Pinpoint the cell where the given text exists, returning its [x, y] midpoint coordinate. 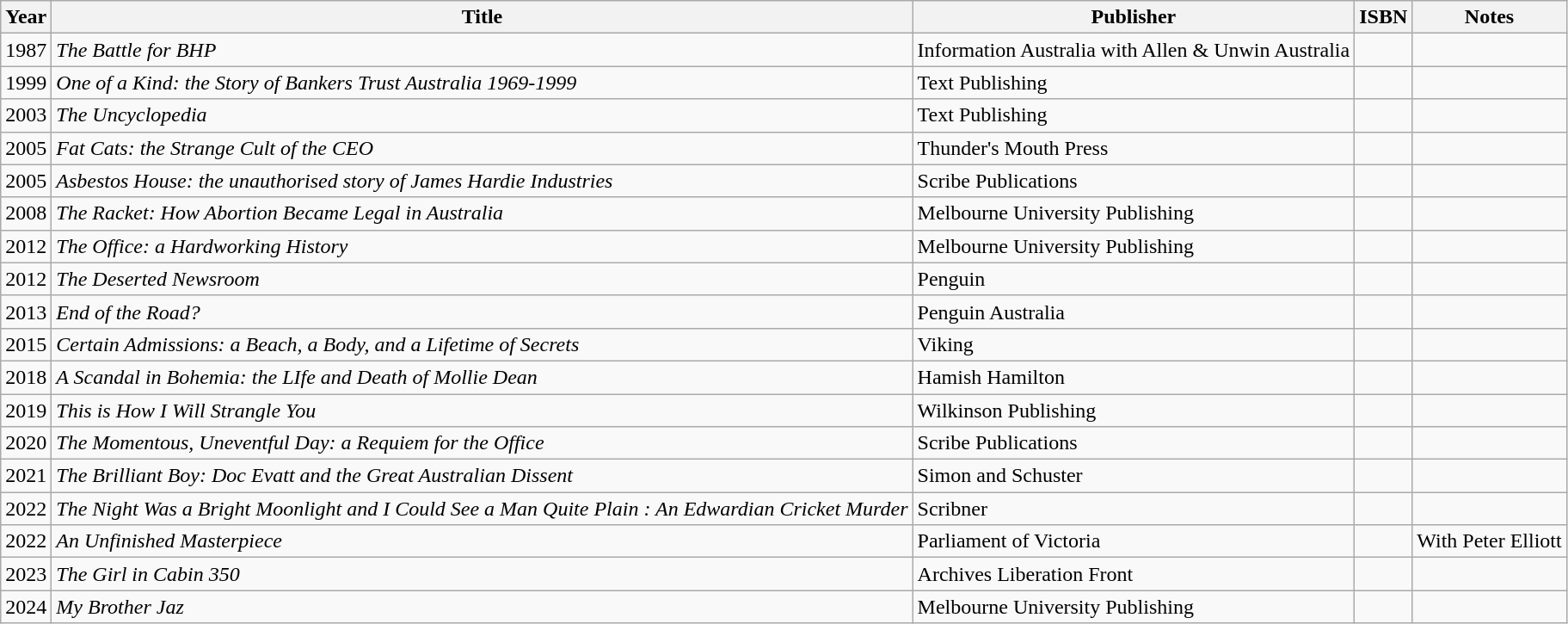
The Momentous, Uneventful Day: a Requiem for the Office [482, 443]
2003 [26, 115]
One of a Kind: the Story of Bankers Trust Australia 1969-1999 [482, 83]
The Deserted Newsroom [482, 279]
The Office: a Hardworking History [482, 246]
The Racket: How Abortion Became Legal in Australia [482, 213]
Year [26, 17]
Wilkinson Publishing [1134, 411]
2015 [26, 344]
Parliament of Victoria [1134, 541]
A Scandal in Bohemia: the LIfe and Death of Mollie Dean [482, 377]
2024 [26, 607]
Information Australia with Allen & Unwin Australia [1134, 50]
End of the Road? [482, 312]
Viking [1134, 344]
Certain Admissions: a Beach, a Body, and a Lifetime of Secrets [482, 344]
Publisher [1134, 17]
2019 [26, 411]
This is How I Will Strangle You [482, 411]
With Peter Elliott [1490, 541]
Penguin [1134, 279]
The Battle for BHP [482, 50]
2023 [26, 574]
Hamish Hamilton [1134, 377]
2008 [26, 213]
2020 [26, 443]
Archives Liberation Front [1134, 574]
The Uncyclopedia [482, 115]
Fat Cats: the Strange Cult of the CEO [482, 148]
Title [482, 17]
The Night Was a Bright Moonlight and I Could See a Man Quite Plain : An Edwardian Cricket Murder [482, 509]
Simon and Schuster [1134, 476]
Scribner [1134, 509]
1999 [26, 83]
ISBN [1383, 17]
Asbestos House: the unauthorised story of James Hardie Industries [482, 181]
2018 [26, 377]
The Girl in Cabin 350 [482, 574]
My Brother Jaz [482, 607]
1987 [26, 50]
Thunder's Mouth Press [1134, 148]
The Brilliant Boy: Doc Evatt and the Great Australian Dissent [482, 476]
An Unfinished Masterpiece [482, 541]
2021 [26, 476]
Penguin Australia [1134, 312]
Notes [1490, 17]
2013 [26, 312]
